Locate the cell with the specified text and output its [x, y] center coordinate. 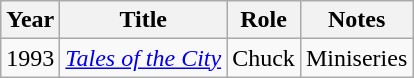
Role [264, 20]
Tales of the City [144, 58]
Miniseries [356, 58]
Title [144, 20]
1993 [30, 58]
Year [30, 20]
Notes [356, 20]
Chuck [264, 58]
